Provide the [X, Y] coordinate of the cell's center where the given text is located.  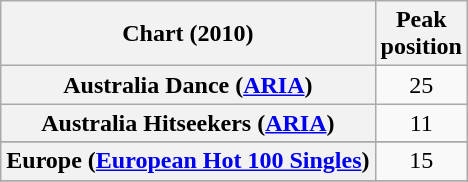
Australia Dance (ARIA) [188, 85]
Chart (2010) [188, 34]
11 [421, 123]
Peakposition [421, 34]
Europe (European Hot 100 Singles) [188, 161]
15 [421, 161]
Australia Hitseekers (ARIA) [188, 123]
25 [421, 85]
